Search for the cell housing the specified text and yield its (X, Y) center coordinate. 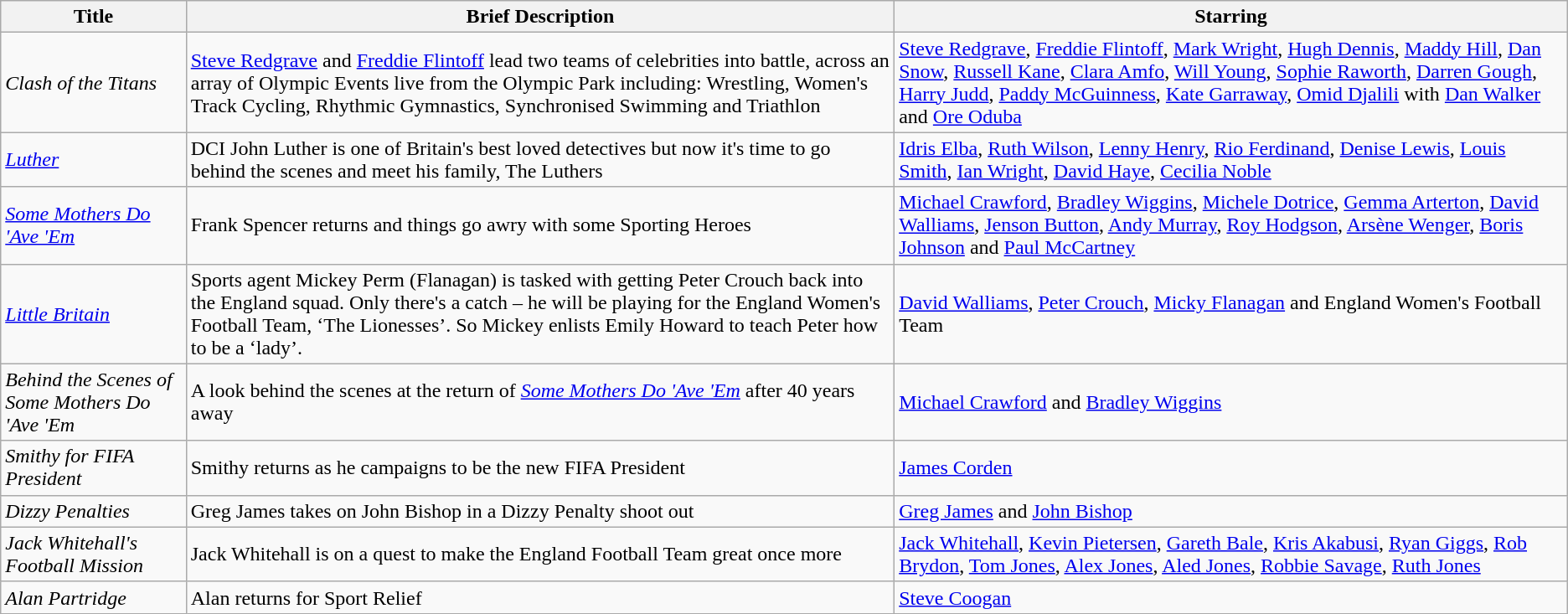
Smithy for FIFA President (94, 467)
Clash of the Titans (94, 82)
Title (94, 17)
Some Mothers Do 'Ave 'Em (94, 225)
Jack Whitehall's Football Mission (94, 555)
Smithy returns as he campaigns to be the new FIFA President (539, 467)
Brief Description (539, 17)
Luther (94, 159)
DCI John Luther is one of Britain's best loved detectives but now it's time to go behind the scenes and meet his family, The Luthers (539, 159)
Alan Partridge (94, 597)
Alan returns for Sport Relief (539, 597)
Dizzy Penalties (94, 511)
Michael Crawford and Bradley Wiggins (1231, 402)
Idris Elba, Ruth Wilson, Lenny Henry, Rio Ferdinand, Denise Lewis, Louis Smith, Ian Wright, David Haye, Cecilia Noble (1231, 159)
Little Britain (94, 313)
Frank Spencer returns and things go awry with some Sporting Heroes (539, 225)
James Corden (1231, 467)
David Walliams, Peter Crouch, Micky Flanagan and England Women's Football Team (1231, 313)
Behind the Scenes of Some Mothers Do 'Ave 'Em (94, 402)
Starring (1231, 17)
Greg James takes on John Bishop in a Dizzy Penalty shoot out (539, 511)
Steve Coogan (1231, 597)
Greg James and John Bishop (1231, 511)
Jack Whitehall is on a quest to make the England Football Team great once more (539, 555)
Jack Whitehall, Kevin Pietersen, Gareth Bale, Kris Akabusi, Ryan Giggs, Rob Brydon, Tom Jones, Alex Jones, Aled Jones, Robbie Savage, Ruth Jones (1231, 555)
A look behind the scenes at the return of Some Mothers Do 'Ave 'Em after 40 years away (539, 402)
